Pinpoint the cell where the given text exists, returning its [x, y] midpoint coordinate. 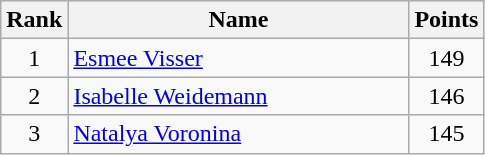
Rank [34, 20]
1 [34, 58]
2 [34, 96]
Isabelle Weidemann [238, 96]
146 [446, 96]
Name [238, 20]
3 [34, 134]
145 [446, 134]
Esmee Visser [238, 58]
Natalya Voronina [238, 134]
Points [446, 20]
149 [446, 58]
